Return [X, Y] of the center of cell containing provided text 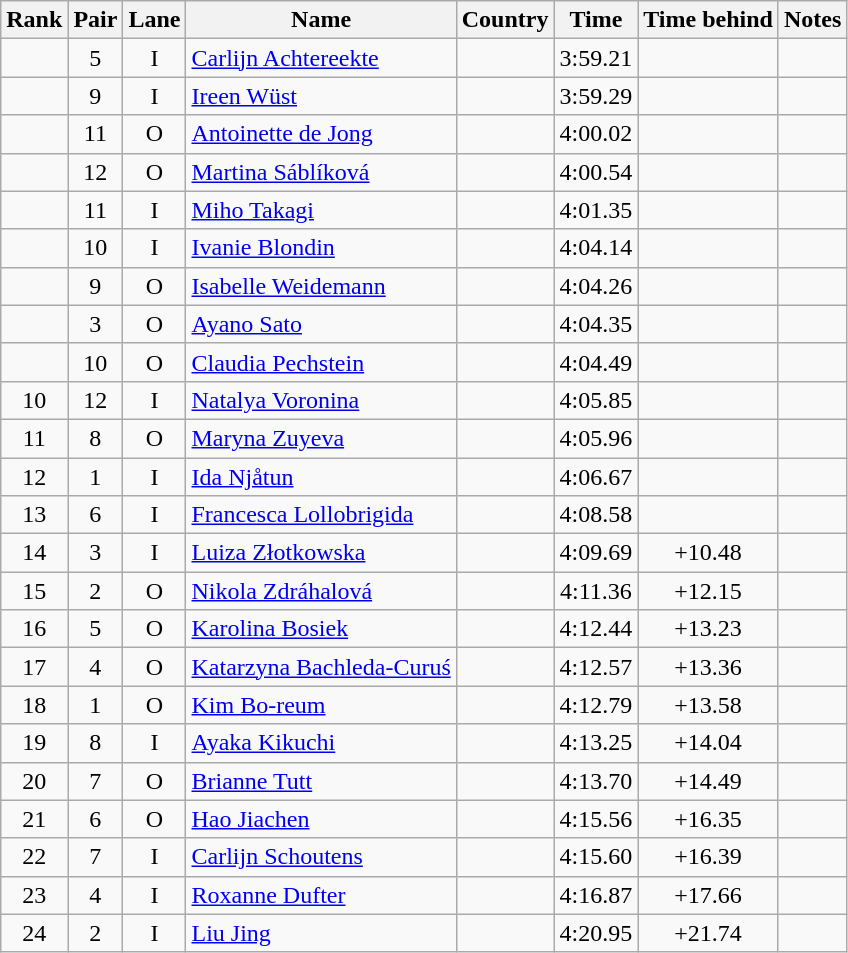
+13.23 [708, 629]
14 [34, 553]
+14.04 [708, 743]
4:08.58 [596, 515]
Name [321, 20]
18 [34, 705]
Brianne Tutt [321, 781]
Liu Jing [321, 933]
Natalya Voronina [321, 400]
4:05.96 [596, 438]
Katarzyna Bachleda-Curuś [321, 667]
17 [34, 667]
Ayano Sato [321, 324]
19 [34, 743]
Karolina Bosiek [321, 629]
24 [34, 933]
+10.48 [708, 553]
4:16.87 [596, 895]
4:15.56 [596, 819]
4:12.57 [596, 667]
+16.35 [708, 819]
4:04.49 [596, 362]
Time behind [708, 20]
Ayaka Kikuchi [321, 743]
+17.66 [708, 895]
Time [596, 20]
Carlijn Schoutens [321, 857]
Roxanne Dufter [321, 895]
22 [34, 857]
Rank [34, 20]
23 [34, 895]
Luiza Złotkowska [321, 553]
21 [34, 819]
Maryna Zuyeva [321, 438]
4:13.25 [596, 743]
+12.15 [708, 591]
Francesca Lollobrigida [321, 515]
20 [34, 781]
Ida Njåtun [321, 477]
Ivanie Blondin [321, 248]
4:00.02 [596, 134]
Martina Sáblíková [321, 172]
4:12.44 [596, 629]
Kim Bo-reum [321, 705]
16 [34, 629]
4:15.60 [596, 857]
Antoinette de Jong [321, 134]
4:09.69 [596, 553]
Country [505, 20]
+16.39 [708, 857]
Hao Jiachen [321, 819]
4:06.67 [596, 477]
Notes [812, 20]
4:20.95 [596, 933]
4:00.54 [596, 172]
Miho Takagi [321, 210]
+13.36 [708, 667]
Lane [154, 20]
4:05.85 [596, 400]
Nikola Zdráhalová [321, 591]
13 [34, 515]
Ireen Wüst [321, 96]
15 [34, 591]
Isabelle Weidemann [321, 286]
+13.58 [708, 705]
4:13.70 [596, 781]
4:04.26 [596, 286]
Pair [96, 20]
4:11.36 [596, 591]
Carlijn Achtereekte [321, 58]
Claudia Pechstein [321, 362]
4:12.79 [596, 705]
3:59.21 [596, 58]
+21.74 [708, 933]
4:01.35 [596, 210]
3:59.29 [596, 96]
4:04.35 [596, 324]
+14.49 [708, 781]
4:04.14 [596, 248]
